Capture the cell that displays the provided text and extract its (X, Y) central coordinate. 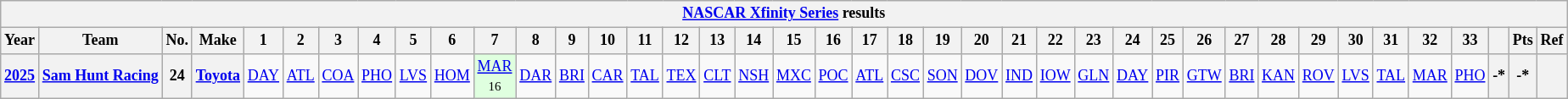
DAR (536, 76)
No. (176, 41)
Pts (1522, 41)
NASCAR Xfinity Series results (784, 14)
Make (217, 41)
IND (1020, 76)
33 (1470, 41)
IOW (1056, 76)
1 (263, 41)
6 (451, 41)
MAR (1430, 76)
TEX (681, 76)
Toyota (217, 76)
7 (495, 41)
26 (1204, 41)
5 (412, 41)
PIR (1168, 76)
31 (1391, 41)
ROV (1319, 76)
28 (1279, 41)
SON (942, 76)
CAR (608, 76)
Sam Hunt Racing (100, 76)
22 (1056, 41)
32 (1430, 41)
17 (870, 41)
30 (1356, 41)
COA (338, 76)
16 (833, 41)
KAN (1279, 76)
9 (572, 41)
25 (1168, 41)
27 (1242, 41)
GLN (1094, 76)
18 (906, 41)
12 (681, 41)
Ref (1552, 41)
11 (645, 41)
CLT (718, 76)
HOM (451, 76)
29 (1319, 41)
20 (982, 41)
15 (794, 41)
CSC (906, 76)
10 (608, 41)
NSH (753, 76)
3 (338, 41)
Team (100, 41)
8 (536, 41)
14 (753, 41)
19 (942, 41)
2025 (20, 76)
21 (1020, 41)
POC (833, 76)
2 (300, 41)
Year (20, 41)
GTW (1204, 76)
MXC (794, 76)
4 (377, 41)
MAR16 (495, 76)
13 (718, 41)
DOV (982, 76)
23 (1094, 41)
